Scan for the cell matching the given text and deliver its (x, y) coordinate at center. 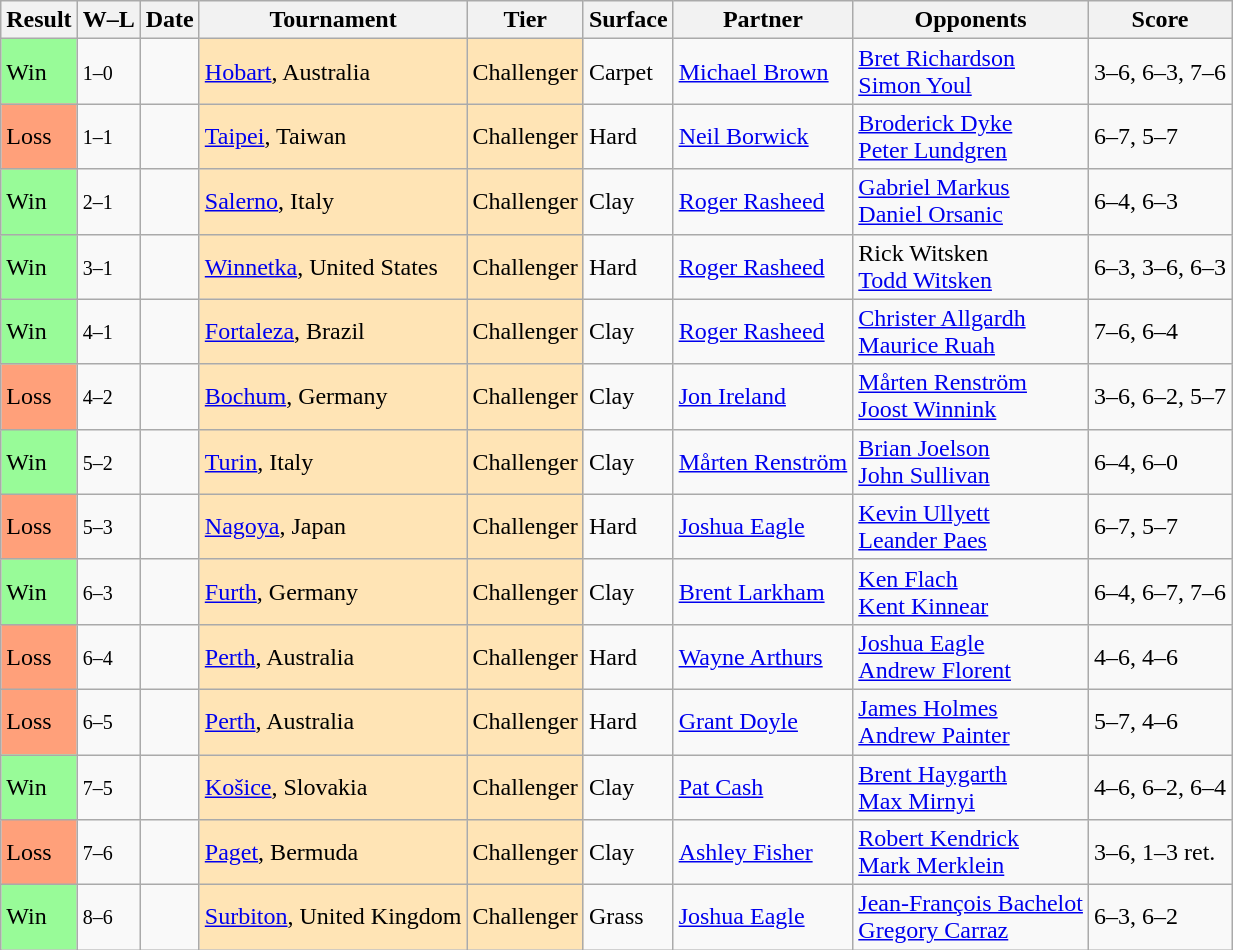
Tier (525, 20)
Bret Richardson Simon Youl (971, 72)
2–1 (108, 202)
3–6, 6–3, 7–6 (1160, 72)
4–6, 6–2, 6–4 (1160, 786)
Gabriel Markus Daniel Orsanic (971, 202)
8–6 (108, 918)
Date (170, 20)
Brian Joelson John Sullivan (971, 462)
5–7, 4–6 (1160, 722)
Wayne Arthurs (763, 656)
Broderick Dyke Peter Lundgren (971, 136)
Surbiton, United Kingdom (333, 918)
Fortaleza, Brazil (333, 332)
Rick Witsken Todd Witsken (971, 266)
3–6, 1–3 ret. (1160, 852)
Neil Borwick (763, 136)
Nagoya, Japan (333, 526)
Grass (628, 918)
Michael Brown (763, 72)
W–L (108, 20)
6–4, 6–0 (1160, 462)
Surface (628, 20)
Ken Flach Kent Kinnear (971, 592)
Jon Ireland (763, 396)
7–6 (108, 852)
James Holmes Andrew Painter (971, 722)
6–3, 6–2 (1160, 918)
Kevin Ullyett Leander Paes (971, 526)
Turin, Italy (333, 462)
Opponents (971, 20)
Score (1160, 20)
Bochum, Germany (333, 396)
7–5 (108, 786)
Furth, Germany (333, 592)
6–5 (108, 722)
Carpet (628, 72)
Paget, Bermuda (333, 852)
Hobart, Australia (333, 72)
Košice, Slovakia (333, 786)
Brent Larkham (763, 592)
Pat Cash (763, 786)
Taipei, Taiwan (333, 136)
6–4, 6–3 (1160, 202)
Mårten Renström (763, 462)
Joshua Eagle Andrew Florent (971, 656)
4–1 (108, 332)
5–2 (108, 462)
Winnetka, United States (333, 266)
7–6, 6–4 (1160, 332)
Tournament (333, 20)
3–6, 6–2, 5–7 (1160, 396)
Robert Kendrick Mark Merklein (971, 852)
Ashley Fisher (763, 852)
6–3, 3–6, 6–3 (1160, 266)
Jean-François Bachelot Gregory Carraz (971, 918)
3–1 (108, 266)
Brent Haygarth Max Mirnyi (971, 786)
6–4 (108, 656)
Partner (763, 20)
5–3 (108, 526)
1–0 (108, 72)
Salerno, Italy (333, 202)
1–1 (108, 136)
6–4, 6–7, 7–6 (1160, 592)
4–6, 4–6 (1160, 656)
Christer Allgardh Maurice Ruah (971, 332)
Grant Doyle (763, 722)
4–2 (108, 396)
6–3 (108, 592)
Result (39, 20)
Mårten Renström Joost Winnink (971, 396)
